Scan for the cell matching the given text and deliver its [x, y] coordinate at center. 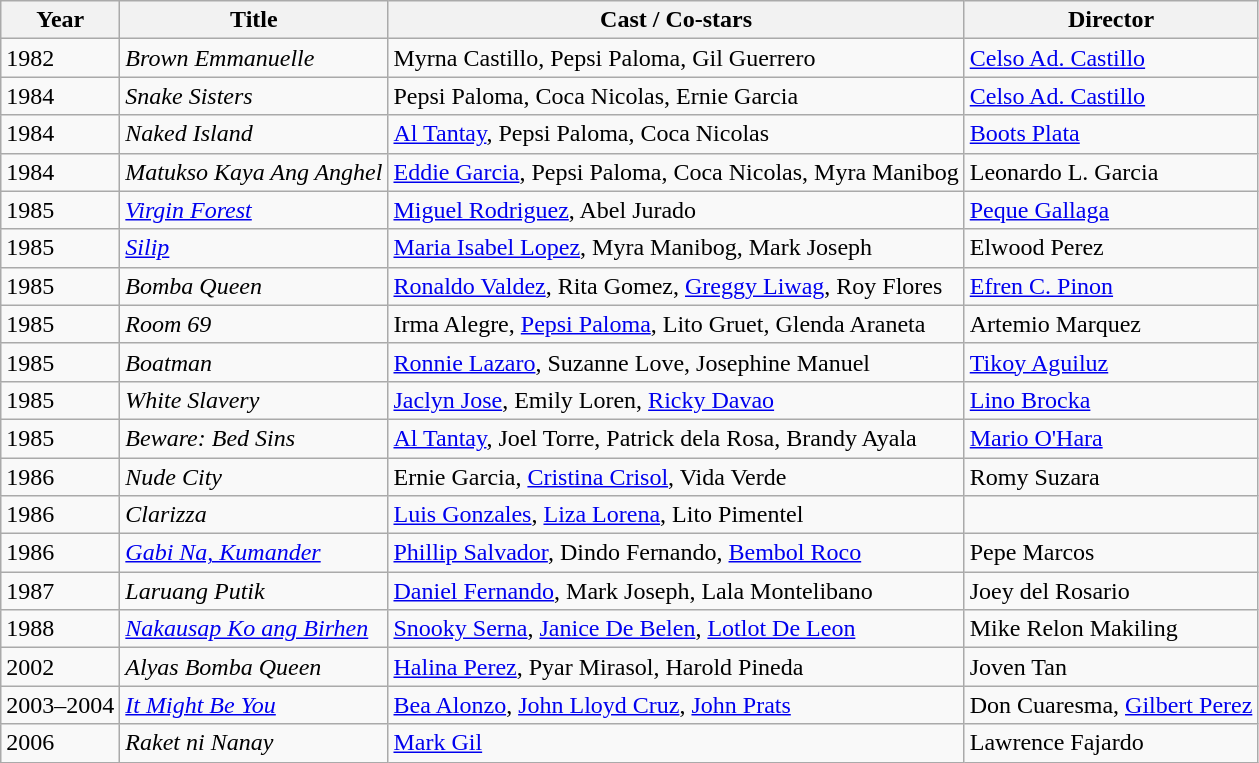
Don Cuaresma, Gilbert Perez [1111, 705]
Ernie Garcia, Cristina Crisol, Vida Verde [676, 477]
Artemio Marquez [1111, 324]
Bomba Queen [254, 286]
Al Tantay, Joel Torre, Patrick dela Rosa, Brandy Ayala [676, 438]
1988 [60, 629]
Mike Relon Makiling [1111, 629]
Tikoy Aguiluz [1111, 362]
2003–2004 [60, 705]
Ronaldo Valdez, Rita Gomez, Greggy Liwag, Roy Flores [676, 286]
Naked Island [254, 134]
Phillip Salvador, Dindo Fernando, Bembol Roco [676, 553]
Mario O'Hara [1111, 438]
Joey del Rosario [1111, 591]
Al Tantay, Pepsi Paloma, Coca Nicolas [676, 134]
Joven Tan [1111, 667]
1982 [60, 58]
Bea Alonzo, John Lloyd Cruz, John Prats [676, 705]
Lawrence Fajardo [1111, 743]
Virgin Forest [254, 210]
Nakausap Ko ang Birhen [254, 629]
Myrna Castillo, Pepsi Paloma, Gil Guerrero [676, 58]
Daniel Fernando, Mark Joseph, Lala Montelibano [676, 591]
1987 [60, 591]
Eddie Garcia, Pepsi Paloma, Coca Nicolas, Myra Manibog [676, 172]
Gabi Na, Kumander [254, 553]
Elwood Perez [1111, 248]
Romy Suzara [1111, 477]
Luis Gonzales, Liza Lorena, Lito Pimentel [676, 515]
Maria Isabel Lopez, Myra Manibog, Mark Joseph [676, 248]
Irma Alegre, Pepsi Paloma, Lito Gruet, Glenda Araneta [676, 324]
Alyas Bomba Queen [254, 667]
Boots Plata [1111, 134]
Lino Brocka [1111, 400]
Pepsi Paloma, Coca Nicolas, Ernie Garcia [676, 96]
Raket ni Nanay [254, 743]
Halina Perez, Pyar Mirasol, Harold Pineda [676, 667]
Jaclyn Jose, Emily Loren, Ricky Davao [676, 400]
Miguel Rodriguez, Abel Jurado [676, 210]
Peque Gallaga [1111, 210]
It Might Be You [254, 705]
Boatman [254, 362]
Ronnie Lazaro, Suzanne Love, Josephine Manuel [676, 362]
Year [60, 20]
Matukso Kaya Ang Anghel [254, 172]
Mark Gil [676, 743]
Brown Emmanuelle [254, 58]
Room 69 [254, 324]
Director [1111, 20]
2002 [60, 667]
Beware: Bed Sins [254, 438]
Title [254, 20]
Cast / Co-stars [676, 20]
Laruang Putik [254, 591]
Nude City [254, 477]
Clarizza [254, 515]
Leonardo L. Garcia [1111, 172]
Pepe Marcos [1111, 553]
2006 [60, 743]
Snooky Serna, Janice De Belen, Lotlot De Leon [676, 629]
White Slavery [254, 400]
Snake Sisters [254, 96]
Silip [254, 248]
Efren C. Pinon [1111, 286]
